Detect which cell encompasses the target text, then output its (x, y) center coordinate. 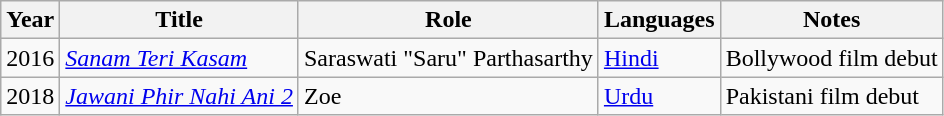
Urdu (659, 96)
2016 (30, 58)
Notes (832, 20)
Bollywood film debut (832, 58)
Year (30, 20)
Sanam Teri Kasam (180, 58)
Jawani Phir Nahi Ani 2 (180, 96)
Role (448, 20)
Hindi (659, 58)
Pakistani film debut (832, 96)
Title (180, 20)
Saraswati "Saru" Parthasarthy (448, 58)
Zoe (448, 96)
2018 (30, 96)
Languages (659, 20)
